Search for the cell housing the specified text and yield its (x, y) center coordinate. 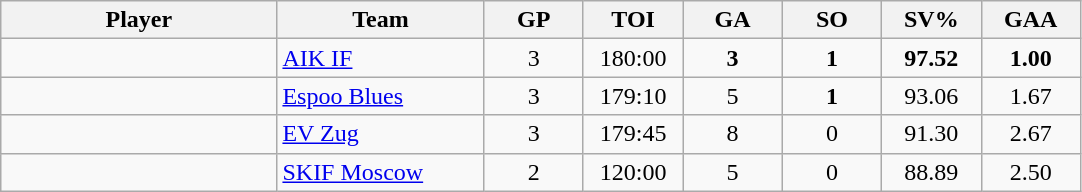
8 (732, 134)
SO (832, 20)
120:00 (632, 172)
1.67 (1030, 96)
GP (534, 20)
SV% (932, 20)
2.67 (1030, 134)
GAA (1030, 20)
Espoo Blues (380, 96)
EV Zug (380, 134)
179:10 (632, 96)
180:00 (632, 58)
179:45 (632, 134)
93.06 (932, 96)
2 (534, 172)
GA (732, 20)
Team (380, 20)
Player (139, 20)
SKIF Moscow (380, 172)
91.30 (932, 134)
97.52 (932, 58)
88.89 (932, 172)
1.00 (1030, 58)
2.50 (1030, 172)
TOI (632, 20)
AIK IF (380, 58)
